Search for the cell housing the specified text and yield its [x, y] center coordinate. 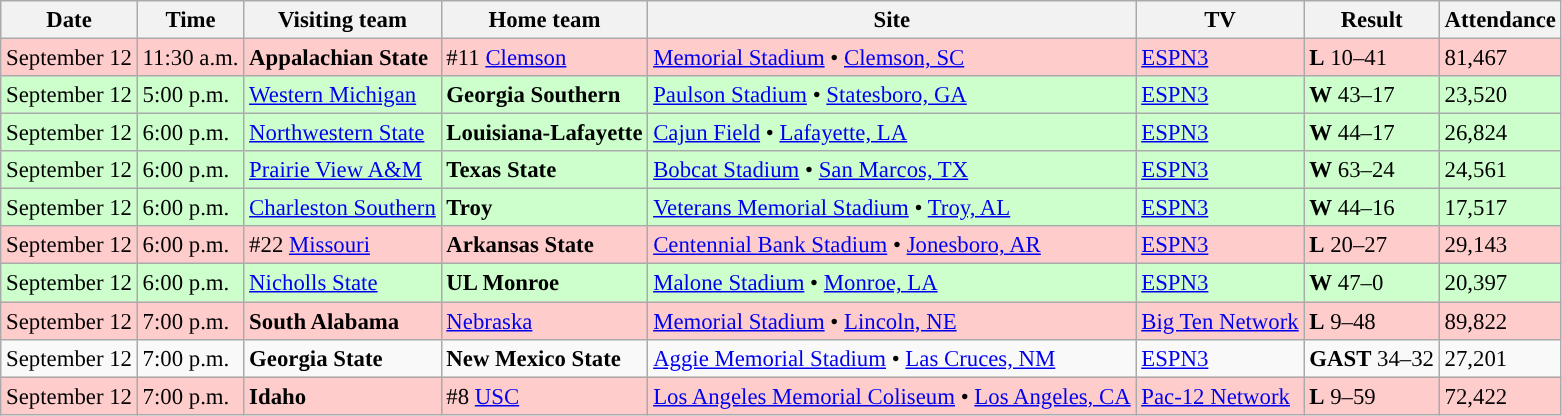
W 44–16 [1372, 208]
Texas State [544, 170]
Bobcat Stadium • San Marcos, TX [892, 170]
#22 Missouri [342, 245]
Memorial Stadium • Lincoln, NE [892, 321]
UL Monroe [544, 283]
Home team [544, 20]
Nebraska [544, 321]
Visiting team [342, 20]
W 43–17 [1372, 95]
11:30 a.m. [190, 58]
20,397 [1500, 283]
L 10–41 [1372, 58]
Big Ten Network [1220, 321]
89,822 [1500, 321]
Veterans Memorial Stadium • Troy, AL [892, 208]
Centennial Bank Stadium • Jonesboro, AR [892, 245]
29,143 [1500, 245]
Charleston Southern [342, 208]
Los Angeles Memorial Coliseum • Los Angeles, CA [892, 396]
Georgia State [342, 358]
W 63–24 [1372, 170]
Pac-12 Network [1220, 396]
#11 Clemson [544, 58]
Date [69, 20]
24,561 [1500, 170]
#8 USC [544, 396]
Idaho [342, 396]
27,201 [1500, 358]
17,517 [1500, 208]
Appalachian State [342, 58]
Site [892, 20]
Louisiana-Lafayette [544, 133]
Attendance [1500, 20]
New Mexico State [544, 358]
Nicholls State [342, 283]
72,422 [1500, 396]
Western Michigan [342, 95]
Aggie Memorial Stadium • Las Cruces, NM [892, 358]
Paulson Stadium • Statesboro, GA [892, 95]
Troy [544, 208]
W 44–17 [1372, 133]
L 20–27 [1372, 245]
5:00 p.m. [190, 95]
23,520 [1500, 95]
Cajun Field • Lafayette, LA [892, 133]
TV [1220, 20]
L 9–59 [1372, 396]
Northwestern State [342, 133]
South Alabama [342, 321]
26,824 [1500, 133]
81,467 [1500, 58]
GAST 34–32 [1372, 358]
Malone Stadium • Monroe, LA [892, 283]
Prairie View A&M [342, 170]
Result [1372, 20]
Time [190, 20]
Georgia Southern [544, 95]
Memorial Stadium • Clemson, SC [892, 58]
W 47–0 [1372, 283]
L 9–48 [1372, 321]
Arkansas State [544, 245]
